Detect which cell encompasses the target text, then output its [X, Y] center coordinate. 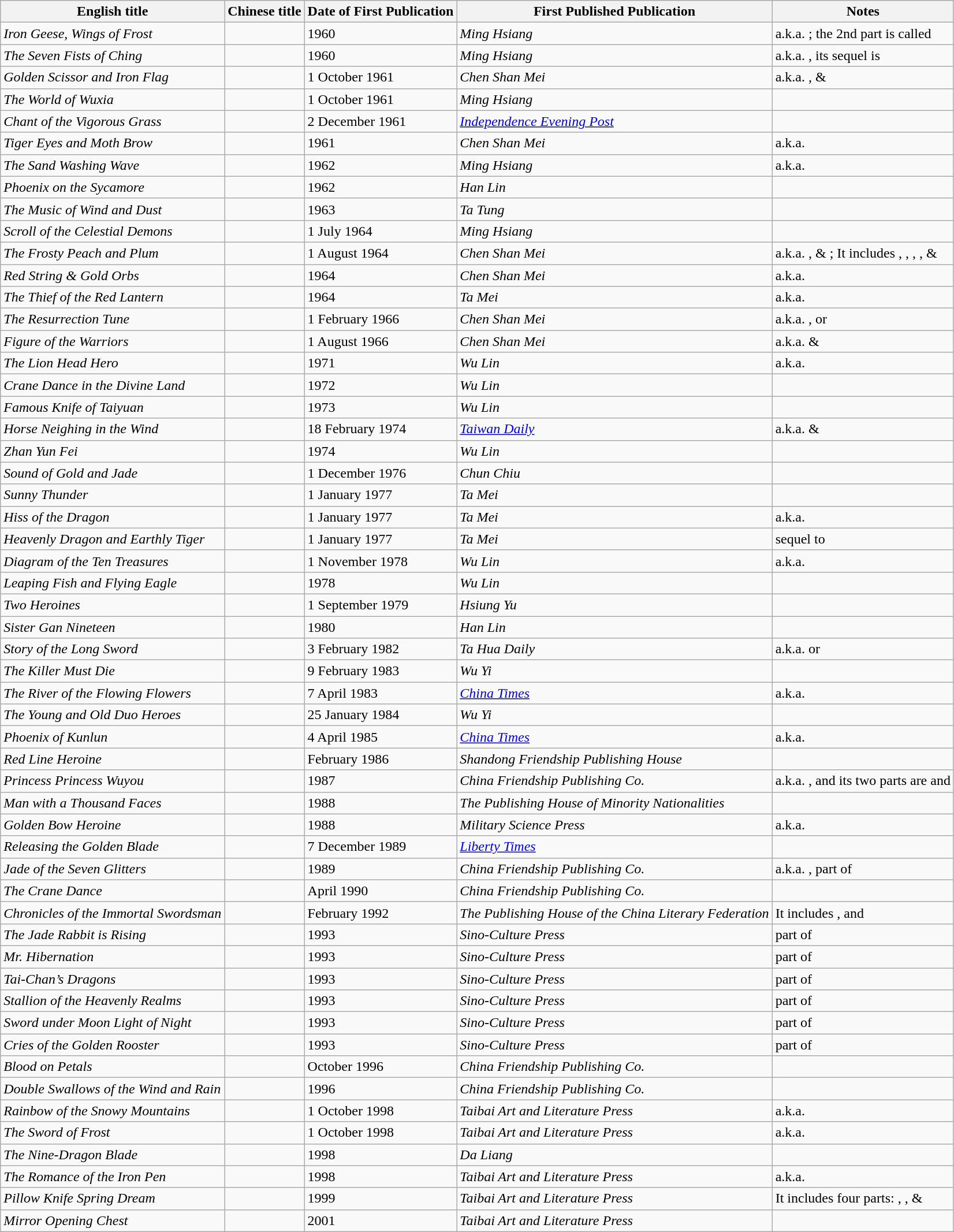
Chun Chiu [614, 473]
Pillow Knife Spring Dream [113, 1198]
Red String & Gold Orbs [113, 276]
Hiss of the Dragon [113, 517]
7 April 1983 [381, 693]
English title [113, 12]
Diagram of the Ten Treasures [113, 561]
Sister Gan Nineteen [113, 627]
First Published Publication [614, 12]
Princess Princess Wuyou [113, 781]
1 February 1966 [381, 319]
a.k.a. , its sequel is [863, 55]
The Jade Rabbit is Rising [113, 935]
3 February 1982 [381, 649]
Red Line Heroine [113, 759]
1999 [381, 1198]
The Music of Wind and Dust [113, 209]
a.k.a. ; the 2nd part is called [863, 34]
The Thief of the Red Lantern [113, 297]
Date of First Publication [381, 12]
Phoenix of Kunlun [113, 737]
The Lion Head Hero [113, 363]
Blood on Petals [113, 1067]
Notes [863, 12]
a.k.a. , or [863, 319]
Heavenly Dragon and Earthly Tiger [113, 539]
Tai-Chan’s Dragons [113, 979]
Iron Geese, Wings of Frost [113, 34]
Tiger Eyes and Moth Brow [113, 143]
1 July 1964 [381, 231]
Story of the Long Sword [113, 649]
1961 [381, 143]
1971 [381, 363]
The Sword of Frost [113, 1133]
Leaping Fish and Flying Eagle [113, 583]
The World of Wuxia [113, 99]
2 December 1961 [381, 121]
Mr. Hibernation [113, 956]
1974 [381, 451]
The Killer Must Die [113, 671]
Sunny Thunder [113, 495]
Double Swallows of the Wind and Rain [113, 1089]
25 January 1984 [381, 715]
Two Heroines [113, 605]
It includes , and [863, 913]
Da Liang [614, 1155]
2001 [381, 1220]
Rainbow of the Snowy Mountains [113, 1111]
The Publishing House of the China Literary Federation [614, 913]
a.k.a. , & [863, 77]
Taiwan Daily [614, 429]
18 February 1974 [381, 429]
The Sand Washing Wave [113, 165]
1989 [381, 869]
The Frosty Peach and Plum [113, 253]
The Resurrection Tune [113, 319]
Liberty Times [614, 847]
a.k.a. or [863, 649]
The River of the Flowing Flowers [113, 693]
The Crane Dance [113, 891]
9 February 1983 [381, 671]
Cries of the Golden Rooster [113, 1045]
Sword under Moon Light of Night [113, 1023]
The Seven Fists of Ching [113, 55]
1 August 1964 [381, 253]
The Publishing House of Minority Nationalities [614, 803]
1996 [381, 1089]
Golden Bow Heroine [113, 825]
1 December 1976 [381, 473]
Chronicles of the Immortal Swordsman [113, 913]
Ta Tung [614, 209]
Stallion of the Heavenly Realms [113, 1001]
It includes four parts: , , & [863, 1198]
Military Science Press [614, 825]
The Nine-Dragon Blade [113, 1155]
Ta Hua Daily [614, 649]
Horse Neighing in the Wind [113, 429]
1973 [381, 407]
1987 [381, 781]
1 September 1979 [381, 605]
The Romance of the Iron Pen [113, 1177]
The Young and Old Duo Heroes [113, 715]
1980 [381, 627]
sequel to [863, 539]
1978 [381, 583]
7 December 1989 [381, 847]
Man with a Thousand Faces [113, 803]
Figure of the Warriors [113, 341]
Jade of the Seven Glitters [113, 869]
April 1990 [381, 891]
Sound of Gold and Jade [113, 473]
Independence Evening Post [614, 121]
Chinese title [264, 12]
a.k.a. , part of [863, 869]
October 1996 [381, 1067]
Crane Dance in the Divine Land [113, 385]
a.k.a. , and its two parts are and [863, 781]
Shandong Friendship Publishing House [614, 759]
1963 [381, 209]
4 April 1985 [381, 737]
Famous Knife of Taiyuan [113, 407]
a.k.a. , & ; It includes , , , , & [863, 253]
Golden Scissor and Iron Flag [113, 77]
February 1986 [381, 759]
1 August 1966 [381, 341]
Releasing the Golden Blade [113, 847]
1972 [381, 385]
Phoenix on the Sycamore [113, 187]
Hsiung Yu [614, 605]
Mirror Opening Chest [113, 1220]
Zhan Yun Fei [113, 451]
1 November 1978 [381, 561]
Scroll of the Celestial Demons [113, 231]
February 1992 [381, 913]
Chant of the Vigorous Grass [113, 121]
